For the text-containing cell, return its midpoint in (x, y) coordinate format. 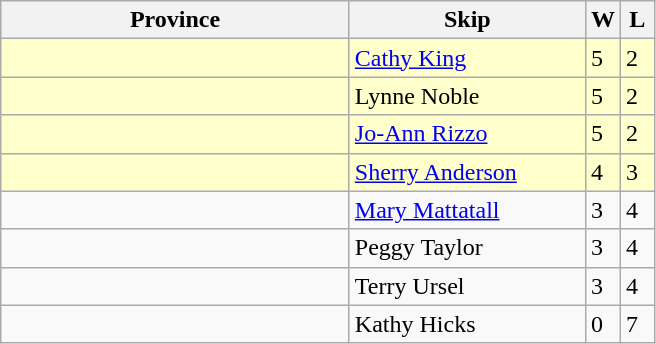
Sherry Anderson (467, 172)
Peggy Taylor (467, 248)
Cathy King (467, 58)
Province (176, 20)
Kathy Hicks (467, 324)
Mary Mattatall (467, 210)
7 (637, 324)
Lynne Noble (467, 96)
Skip (467, 20)
W (602, 20)
Jo-Ann Rizzo (467, 134)
L (637, 20)
0 (602, 324)
Terry Ursel (467, 286)
